From the cell containing the given text, extract its center point as (x, y) coordinate. 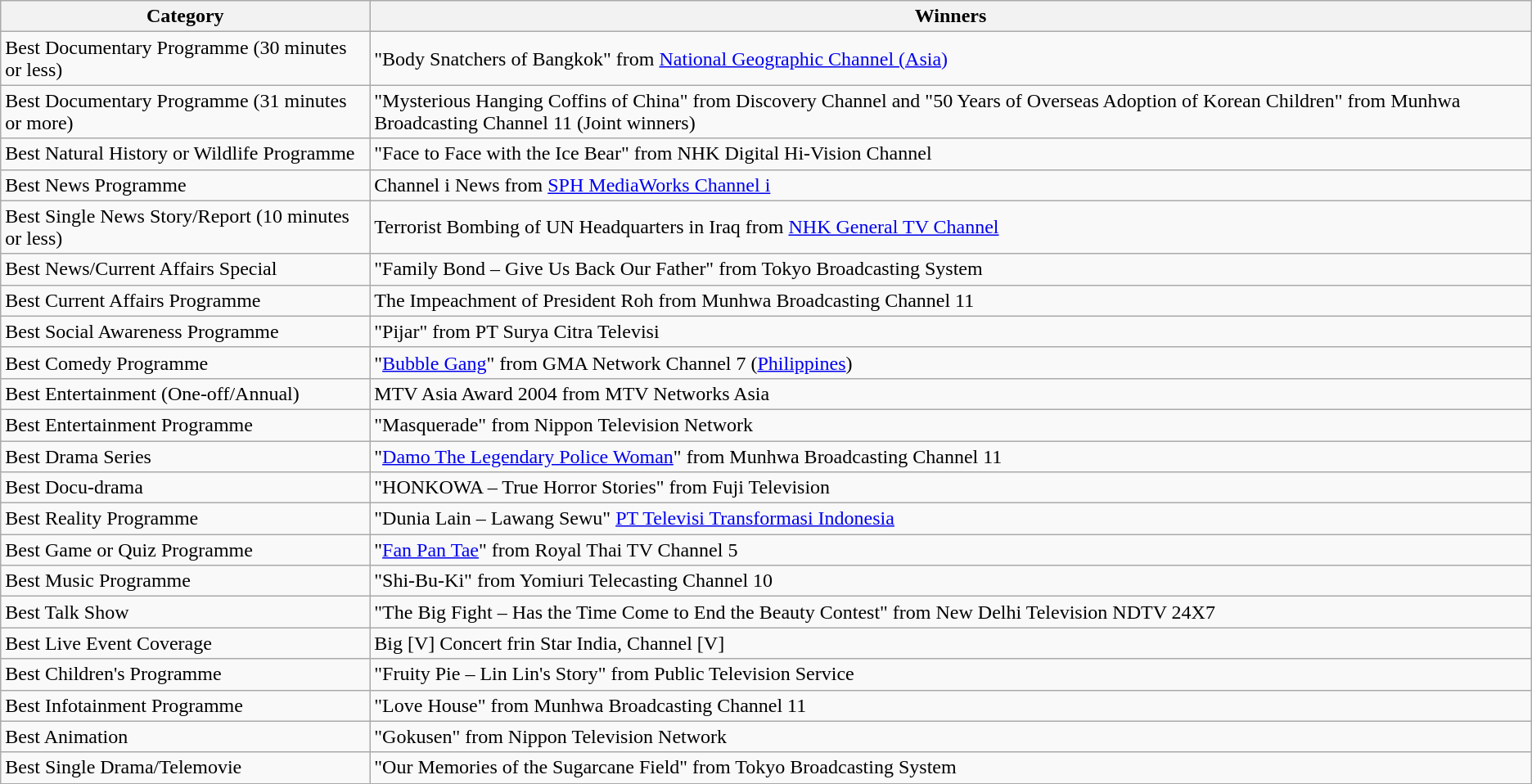
Best Live Event Coverage (185, 643)
Channel i News from SPH MediaWorks Channel i (951, 185)
Best Drama Series (185, 456)
Best Documentary Programme (31 minutes or more) (185, 111)
Best Children's Programme (185, 674)
"Our Memories of the Sugarcane Field" from Tokyo Broadcasting System (951, 768)
"Shi-Bu-Ki" from Yomiuri Telecasting Channel 10 (951, 581)
Best Infotainment Programme (185, 705)
"Fan Pan Tae" from Royal Thai TV Channel 5 (951, 550)
Best Reality Programme (185, 519)
Best Talk Show (185, 612)
"Body Snatchers of Bangkok" from National Geographic Channel (Asia) (951, 59)
"Masquerade" from Nippon Television Network (951, 425)
"Dunia Lain – Lawang Sewu" PT Televisi Transformasi Indonesia (951, 519)
Best Comedy Programme (185, 363)
Best Documentary Programme (30 minutes or less) (185, 59)
Best Docu-drama (185, 488)
Best Animation (185, 737)
Best Music Programme (185, 581)
"Family Bond – Give Us Back Our Father" from Tokyo Broadcasting System (951, 269)
"HONKOWA – True Horror Stories" from Fuji Television (951, 488)
Best Single News Story/Report (10 minutes or less) (185, 228)
"Damo The Legendary Police Woman" from Munhwa Broadcasting Channel 11 (951, 456)
Category (185, 16)
"Love House" from Munhwa Broadcasting Channel 11 (951, 705)
"The Big Fight – Has the Time Come to End the Beauty Contest" from New Delhi Television NDTV 24X7 (951, 612)
"Face to Face with the Ice Bear" from NHK Digital Hi-Vision Channel (951, 154)
Best Single Drama/Telemovie (185, 768)
Terrorist Bombing of UN Headquarters in Iraq from NHK General TV Channel (951, 228)
Big [V] Concert frin Star India, Channel [V] (951, 643)
MTV Asia Award 2004 from MTV Networks Asia (951, 394)
"Bubble Gang" from GMA Network Channel 7 (Philippines) (951, 363)
"Fruity Pie – Lin Lin's Story" from Public Television Service (951, 674)
Best Current Affairs Programme (185, 300)
"Pijar" from PT Surya Citra Televisi (951, 331)
Best Game or Quiz Programme (185, 550)
Best Social Awareness Programme (185, 331)
"Gokusen" from Nippon Television Network (951, 737)
The Impeachment of President Roh from Munhwa Broadcasting Channel 11 (951, 300)
Best Natural History or Wildlife Programme (185, 154)
Best Entertainment Programme (185, 425)
Winners (951, 16)
Best News Programme (185, 185)
Best Entertainment (One-off/Annual) (185, 394)
Best News/Current Affairs Special (185, 269)
